Locate the cell with the specified text and output its (x, y) center coordinate. 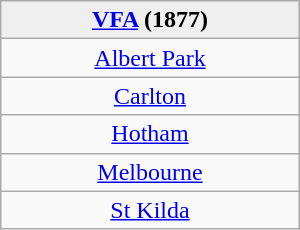
Albert Park (150, 58)
Carlton (150, 96)
Hotham (150, 134)
Melbourne (150, 172)
St Kilda (150, 210)
VFA (1877) (150, 20)
